Scan for the cell matching the given text and deliver its [X, Y] coordinate at center. 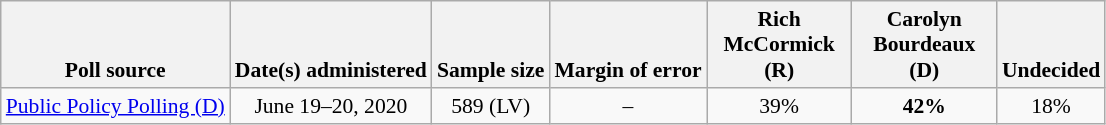
Sample size [490, 44]
Date(s) administered [331, 44]
39% [780, 106]
589 (LV) [490, 106]
Carolyn Bourdeaux (D) [924, 44]
Poll source [116, 44]
June 19–20, 2020 [331, 106]
42% [924, 106]
Public Policy Polling (D) [116, 106]
18% [1051, 106]
Rich McCormick (R) [780, 44]
Undecided [1051, 44]
Margin of error [628, 44]
– [628, 106]
